For the text-containing cell, return its midpoint in (X, Y) coordinate format. 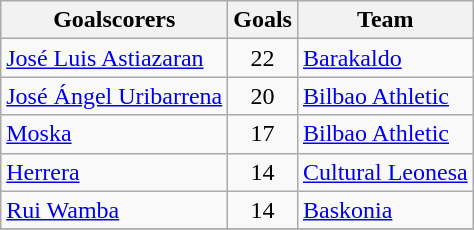
Team (385, 20)
José Ángel Uribarrena (114, 96)
Herrera (114, 172)
Barakaldo (385, 58)
20 (263, 96)
Goalscorers (114, 20)
Rui Wamba (114, 210)
Moska (114, 134)
17 (263, 134)
José Luis Astiazaran (114, 58)
Goals (263, 20)
Baskonia (385, 210)
22 (263, 58)
Cultural Leonesa (385, 172)
